From the cell containing the given text, extract its center point as (x, y) coordinate. 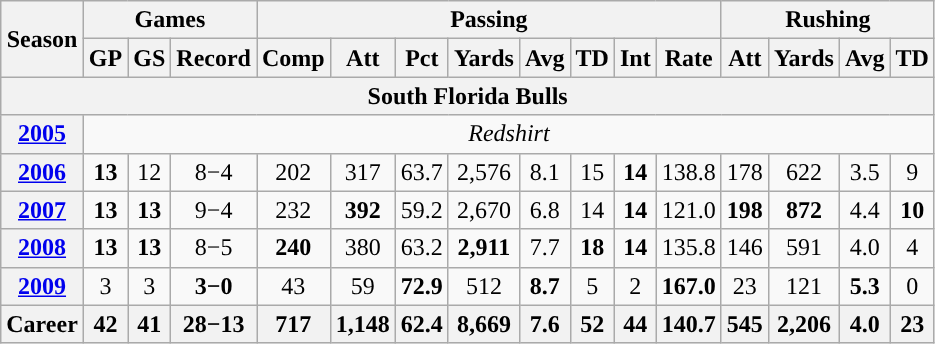
Comp (293, 58)
202 (293, 172)
Games (170, 20)
42 (105, 324)
6.8 (544, 210)
2 (635, 286)
15 (592, 172)
10 (912, 210)
12 (150, 172)
2,670 (484, 210)
1,148 (362, 324)
232 (293, 210)
8.1 (544, 172)
Career (42, 324)
Season (42, 39)
872 (804, 210)
8.7 (544, 286)
43 (293, 286)
GP (105, 58)
178 (744, 172)
591 (804, 248)
198 (744, 210)
Int (635, 58)
28−13 (214, 324)
140.7 (688, 324)
59.2 (422, 210)
392 (362, 210)
0 (912, 286)
9−4 (214, 210)
9 (912, 172)
41 (150, 324)
Pct (422, 58)
63.7 (422, 172)
44 (635, 324)
5 (592, 286)
Redshirt (508, 134)
380 (362, 248)
146 (744, 248)
2007 (42, 210)
4.4 (864, 210)
72.9 (422, 286)
18 (592, 248)
3.5 (864, 172)
135.8 (688, 248)
2,576 (484, 172)
2,206 (804, 324)
7.7 (544, 248)
4 (912, 248)
2008 (42, 248)
240 (293, 248)
622 (804, 172)
South Florida Bulls (468, 96)
717 (293, 324)
Rate (688, 58)
8−4 (214, 172)
GS (150, 58)
5.3 (864, 286)
3−0 (214, 286)
Rushing (828, 20)
545 (744, 324)
2006 (42, 172)
52 (592, 324)
63.2 (422, 248)
8,669 (484, 324)
2009 (42, 286)
121.0 (688, 210)
8−5 (214, 248)
121 (804, 286)
138.8 (688, 172)
59 (362, 286)
167.0 (688, 286)
Record (214, 58)
62.4 (422, 324)
2005 (42, 134)
317 (362, 172)
Passing (488, 20)
2,911 (484, 248)
512 (484, 286)
7.6 (544, 324)
